Output the [x, y] coordinate of the center of the cell containing the given text.  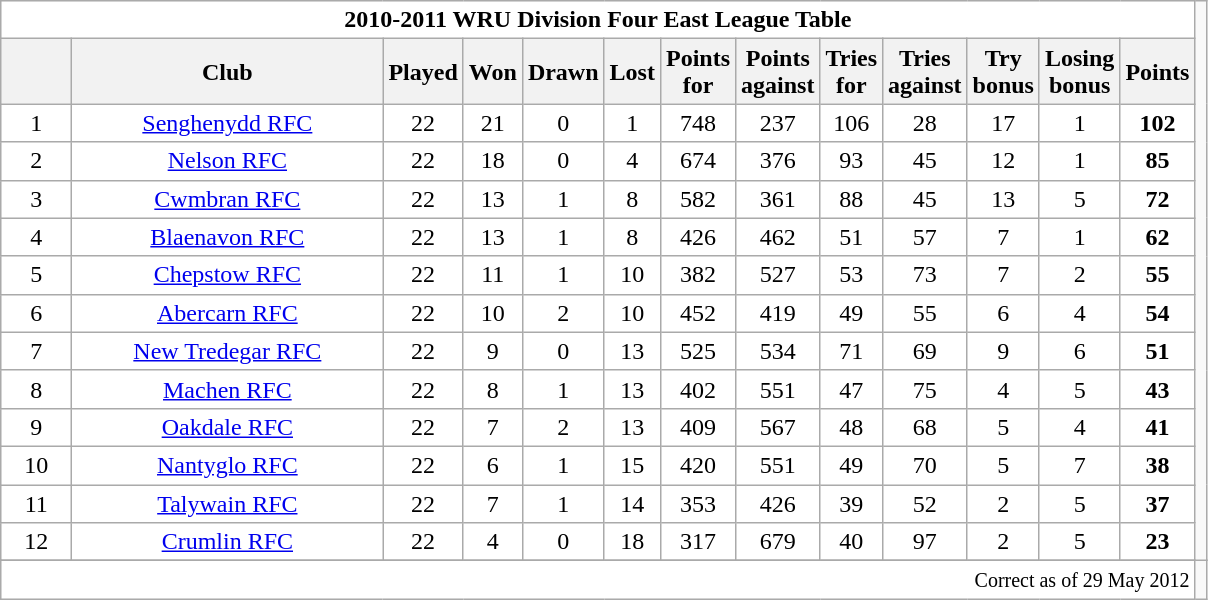
402 [698, 389]
2010-2011 WRU Division Four East League Table [598, 20]
Nelson RFC [228, 161]
Abercarn RFC [228, 313]
Chepstow RFC [228, 275]
93 [852, 161]
New Tredegar RFC [228, 351]
28 [925, 123]
Cwmbran RFC [228, 199]
52 [925, 503]
17 [1003, 123]
Club [228, 72]
68 [925, 427]
41 [1158, 427]
Tries against [925, 72]
Try bonus [1003, 72]
534 [778, 351]
73 [925, 275]
71 [852, 351]
53 [852, 275]
Talywain RFC [228, 503]
462 [778, 237]
Crumlin RFC [228, 542]
Senghenydd RFC [228, 123]
14 [632, 503]
3 [36, 199]
97 [925, 542]
361 [778, 199]
37 [1158, 503]
48 [852, 427]
452 [698, 313]
Correct as of 29 May 2012 [598, 580]
21 [492, 123]
102 [1158, 123]
748 [698, 123]
54 [1158, 313]
Played [423, 72]
43 [1158, 389]
674 [698, 161]
70 [925, 465]
106 [852, 123]
Machen RFC [228, 389]
75 [925, 389]
88 [852, 199]
Nantyglo RFC [228, 465]
Drawn [563, 72]
62 [1158, 237]
525 [698, 351]
409 [698, 427]
353 [698, 503]
Blaenavon RFC [228, 237]
527 [778, 275]
Oakdale RFC [228, 427]
40 [852, 542]
39 [852, 503]
679 [778, 542]
69 [925, 351]
567 [778, 427]
Points against [778, 72]
237 [778, 123]
376 [778, 161]
420 [698, 465]
419 [778, 313]
Losing bonus [1079, 72]
Tries for [852, 72]
382 [698, 275]
72 [1158, 199]
Points for [698, 72]
38 [1158, 465]
Won [492, 72]
85 [1158, 161]
317 [698, 542]
582 [698, 199]
23 [1158, 542]
15 [632, 465]
47 [852, 389]
Points [1158, 72]
Lost [632, 72]
57 [925, 237]
